Output the (x, y) coordinate of the center of the cell containing the given text.  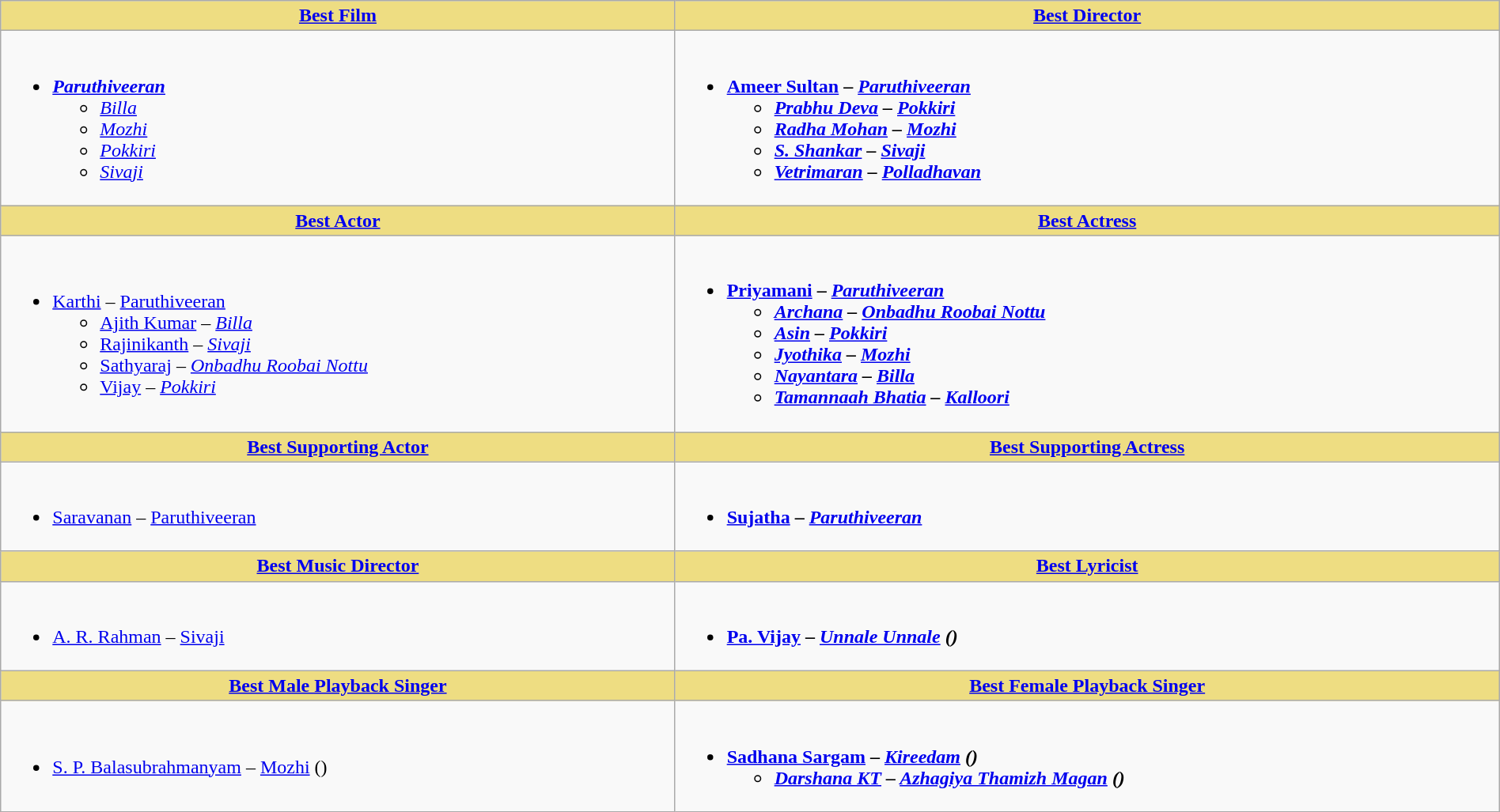
S. P. Balasubrahmanyam – Mozhi () (338, 756)
Ameer Sultan – ParuthiveeranPrabhu Deva – PokkiriRadha Mohan – MozhiS. Shankar – SivajiVetrimaran – Polladhavan (1087, 119)
Best Female Playback Singer (1087, 685)
Best Supporting Actor (338, 447)
Best Male Playback Singer (338, 685)
Best Supporting Actress (1087, 447)
Best Actor (338, 221)
Best Director (1087, 16)
A. R. Rahman – Sivaji (338, 626)
Best Music Director (338, 566)
Pa. Vijay – Unnale Unnale () (1087, 626)
Best Film (338, 16)
Priyamani – ParuthiveeranArchana – Onbadhu Roobai NottuAsin – PokkiriJyothika – MozhiNayantara – BillaTamannaah Bhatia – Kalloori (1087, 334)
Sujatha – Paruthiveeran (1087, 506)
Best Actress (1087, 221)
ParuthiveeranBillaMozhiPokkiriSivaji (338, 119)
Sadhana Sargam – Kireedam ()Darshana KT – Azhagiya Thamizh Magan () (1087, 756)
Best Lyricist (1087, 566)
Saravanan – Paruthiveeran (338, 506)
Karthi – ParuthiveeranAjith Kumar – BillaRajinikanth – SivajiSathyaraj – Onbadhu Roobai NottuVijay – Pokkiri (338, 334)
